Detect which cell encompasses the target text, then output its (x, y) center coordinate. 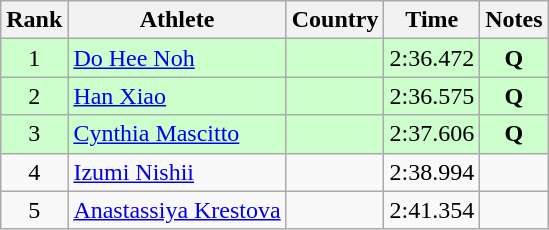
4 (34, 172)
2 (34, 96)
3 (34, 134)
Anastassiya Krestova (177, 210)
Notes (514, 20)
1 (34, 58)
Country (335, 20)
Cynthia Mascitto (177, 134)
Time (432, 20)
Izumi Nishii (177, 172)
2:38.994 (432, 172)
Rank (34, 20)
Han Xiao (177, 96)
2:37.606 (432, 134)
5 (34, 210)
2:41.354 (432, 210)
2:36.472 (432, 58)
Athlete (177, 20)
Do Hee Noh (177, 58)
2:36.575 (432, 96)
